From the cell containing the given text, extract its center point as (x, y) coordinate. 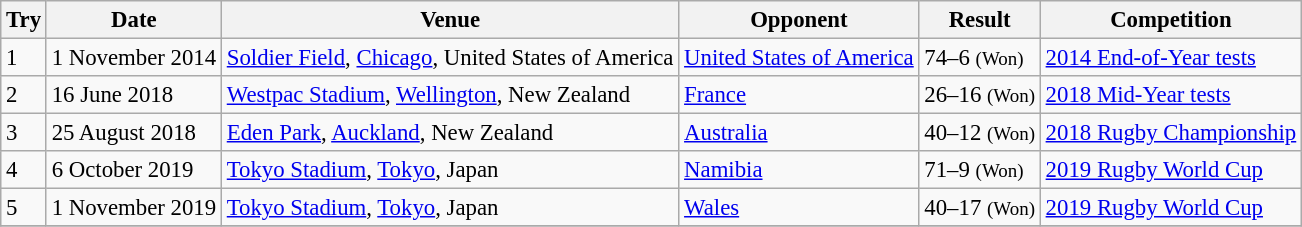
16 June 2018 (134, 95)
Competition (1170, 20)
1 (24, 58)
2 (24, 95)
71–9 (Won) (980, 170)
2014 End-of-Year tests (1170, 58)
25 August 2018 (134, 133)
Try (24, 20)
1 November 2019 (134, 208)
Westpac Stadium, Wellington, New Zealand (450, 95)
Result (980, 20)
Date (134, 20)
Wales (799, 208)
40–17 (Won) (980, 208)
Opponent (799, 20)
Venue (450, 20)
Soldier Field, Chicago, United States of America (450, 58)
2018 Mid-Year tests (1170, 95)
4 (24, 170)
1 November 2014 (134, 58)
Namibia (799, 170)
40–12 (Won) (980, 133)
26–16 (Won) (980, 95)
Australia (799, 133)
Eden Park, Auckland, New Zealand (450, 133)
2018 Rugby Championship (1170, 133)
5 (24, 208)
74–6 (Won) (980, 58)
United States of America (799, 58)
France (799, 95)
3 (24, 133)
6 October 2019 (134, 170)
